Output the [x, y] coordinate of the center of the cell containing the given text.  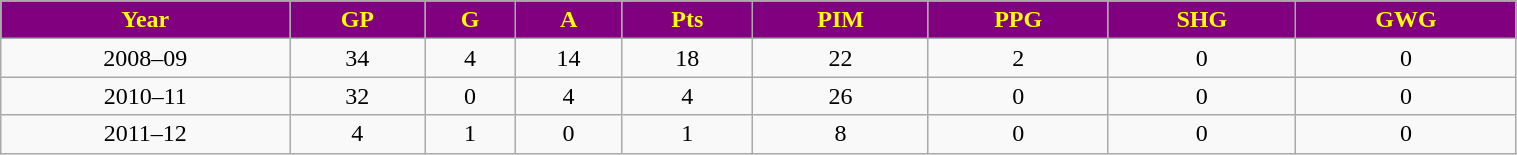
G [470, 20]
Year [146, 20]
34 [358, 58]
SHG [1202, 20]
18 [688, 58]
2008–09 [146, 58]
GP [358, 20]
14 [568, 58]
8 [841, 134]
PIM [841, 20]
GWG [1406, 20]
A [568, 20]
32 [358, 96]
PPG [1018, 20]
2011–12 [146, 134]
Pts [688, 20]
22 [841, 58]
26 [841, 96]
2010–11 [146, 96]
2 [1018, 58]
